For the text-containing cell, return its midpoint in (x, y) coordinate format. 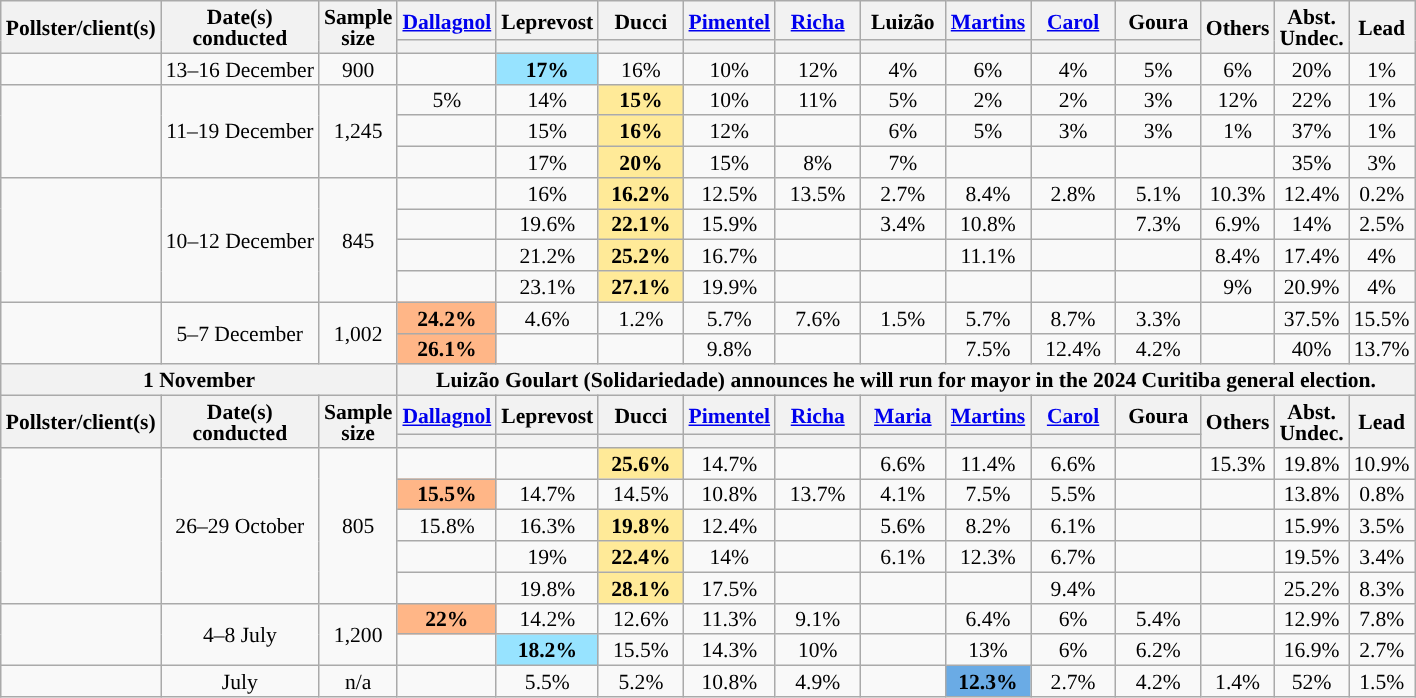
8% (818, 162)
19% (547, 556)
26.1% (446, 348)
14.3% (729, 650)
0.8% (1382, 494)
3.5% (1382, 526)
12.6% (640, 618)
19.9% (729, 286)
n/a (358, 682)
900 (358, 68)
13.5% (818, 194)
12.5% (729, 194)
Maria (902, 416)
1,200 (358, 634)
20.9% (1311, 286)
17.4% (1311, 256)
2.5% (1382, 224)
4.1% (902, 494)
9.4% (1074, 588)
1,245 (358, 130)
5.4% (1158, 618)
0.2% (1382, 194)
26–29 October (240, 526)
8.7% (1074, 318)
805 (358, 526)
52% (1311, 682)
7.6% (818, 318)
6.4% (988, 618)
4.6% (547, 318)
Luizão (902, 20)
16.3% (547, 526)
18.2% (547, 650)
5.1% (1158, 194)
27.1% (640, 286)
17.5% (729, 588)
5.6% (902, 526)
11.3% (729, 618)
22.4% (640, 556)
14.5% (640, 494)
22.1% (640, 224)
12.9% (1311, 618)
1,002 (358, 333)
5–7 December (240, 333)
25.6% (640, 464)
37% (1311, 132)
6.2% (1158, 650)
19.6% (547, 224)
July (240, 682)
7.8% (1382, 618)
16.2% (640, 194)
16.9% (1311, 650)
9% (1238, 286)
10.3% (1238, 194)
7.3% (1158, 224)
37.5% (1311, 318)
7% (902, 162)
9.8% (729, 348)
3.3% (1158, 318)
1.2% (640, 318)
28.1% (640, 588)
845 (358, 240)
11.1% (988, 256)
15.8% (446, 526)
1 November (200, 380)
5.2% (640, 682)
1.4% (1238, 682)
9.1% (818, 618)
10.9% (1382, 464)
13.8% (1311, 494)
6.9% (1238, 224)
4.9% (818, 682)
4–8 July (240, 634)
8.3% (1382, 588)
10–12 December (240, 240)
14.2% (547, 618)
11.4% (988, 464)
8.2% (988, 526)
16.7% (729, 256)
40% (1311, 348)
35% (1311, 162)
13% (988, 650)
2.8% (1074, 194)
15.3% (1238, 464)
11–19 December (240, 130)
24.2% (446, 318)
6.7% (1074, 556)
19.5% (1311, 556)
13–16 December (240, 68)
11% (818, 100)
23.1% (547, 286)
21.2% (547, 256)
Luizão Goulart (Solidariedade) announces he will run for mayor in the 2024 Curitiba general election. (906, 380)
